Return the [x, y] coordinate for the center point of the cell that contains the specified text.  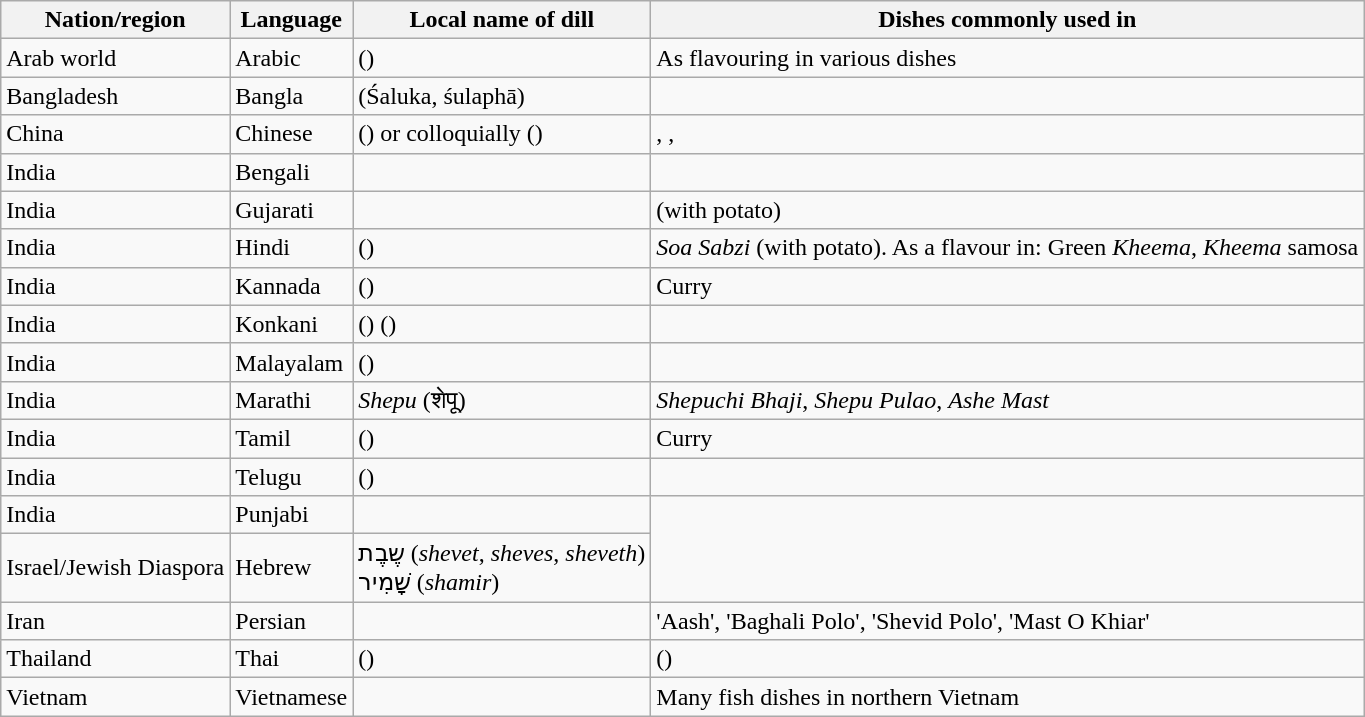
Konkani [292, 324]
China [116, 134]
Chinese [292, 134]
Local name of dill [502, 20]
Vietnamese [292, 697]
Israel/Jewish Diaspora [116, 568]
Shepuchi Bhaji, Shepu Pulao, Ashe Mast [1008, 400]
Language [292, 20]
Malayalam [292, 362]
Thai [292, 659]
Arabic [292, 58]
, , [1008, 134]
() or colloquially () [502, 134]
(with potato) [1008, 210]
Kannada [292, 286]
Many fish dishes in northern Vietnam [1008, 697]
Iran [116, 621]
Vietnam [116, 697]
שֶבֶת (shevet, sheves, sheveth)שָׁמִיר (shamir) [502, 568]
Arab world [116, 58]
Tamil [292, 438]
Bangla [292, 96]
Persian [292, 621]
(Śaluka, śulaphā) [502, 96]
Nation/region [116, 20]
Telugu [292, 477]
Punjabi [292, 515]
As flavouring in various dishes [1008, 58]
Shepu (शेपू) [502, 400]
Marathi [292, 400]
Soa Sabzi (with potato). As a flavour in: Green Kheema, Kheema samosa [1008, 248]
Dishes commonly used in [1008, 20]
() () [502, 324]
'Aash', 'Baghali Polo', 'Shevid Polo', 'Mast O Khiar' [1008, 621]
Hindi [292, 248]
Bengali [292, 172]
Thailand [116, 659]
Gujarati [292, 210]
Hebrew [292, 568]
Bangladesh [116, 96]
